Return the [x, y] coordinate for the center point of the cell that contains the specified text.  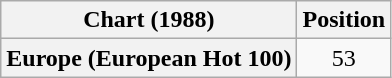
Position [344, 20]
53 [344, 58]
Chart (1988) [149, 20]
Europe (European Hot 100) [149, 58]
